For the text-containing cell, return its midpoint in (x, y) coordinate format. 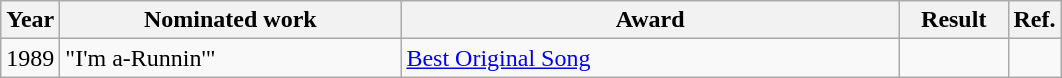
Ref. (1034, 20)
Year (30, 20)
"I'm a-Runnin'" (230, 58)
Nominated work (230, 20)
1989 (30, 58)
Best Original Song (650, 58)
Result (954, 20)
Award (650, 20)
